Find where the given text appears and provide that cell's center as [x, y] coordinate. 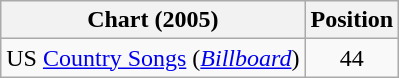
Chart (2005) [153, 20]
44 [352, 58]
Position [352, 20]
US Country Songs (Billboard) [153, 58]
